Output the (x, y) coordinate of the center of the cell containing the given text.  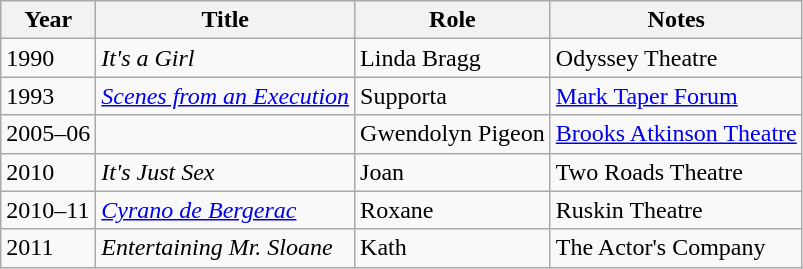
Brooks Atkinson Theatre (676, 134)
Year (48, 20)
Title (226, 20)
Kath (453, 248)
1993 (48, 96)
Mark Taper Forum (676, 96)
2005–06 (48, 134)
Joan (453, 172)
Gwendolyn Pigeon (453, 134)
Linda Bragg (453, 58)
It's Just Sex (226, 172)
2010 (48, 172)
Supporta (453, 96)
1990 (48, 58)
It's a Girl (226, 58)
Notes (676, 20)
Ruskin Theatre (676, 210)
Two Roads Theatre (676, 172)
Role (453, 20)
2010–11 (48, 210)
The Actor's Company (676, 248)
Entertaining Mr. Sloane (226, 248)
Scenes from an Execution (226, 96)
Roxane (453, 210)
Cyrano de Bergerac (226, 210)
Odyssey Theatre (676, 58)
2011 (48, 248)
